Extract the [x, y] coordinate from the center of the cell holding the provided text.  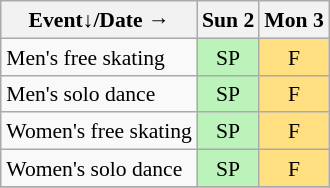
Women's free skating [99, 130]
Men's solo dance [99, 94]
Women's solo dance [99, 168]
Event↓/Date → [99, 20]
Men's free skating [99, 56]
Sun 2 [228, 20]
Mon 3 [294, 20]
